Provide the [X, Y] coordinate of the cell's center where the given text is located.  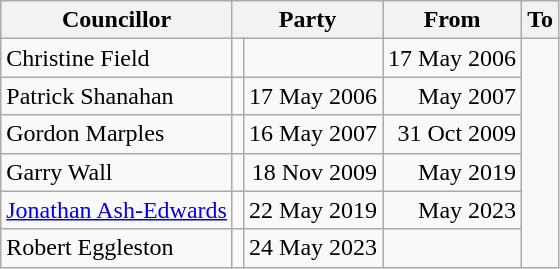
22 May 2019 [314, 210]
Councillor [117, 20]
Christine Field [117, 58]
Jonathan Ash-Edwards [117, 210]
31 Oct 2009 [452, 134]
16 May 2007 [314, 134]
Party [307, 20]
Gordon Marples [117, 134]
Robert Eggleston [117, 248]
18 Nov 2009 [314, 172]
24 May 2023 [314, 248]
To [540, 20]
May 2023 [452, 210]
May 2019 [452, 172]
Patrick Shanahan [117, 96]
Garry Wall [117, 172]
May 2007 [452, 96]
From [452, 20]
